Determine the [x, y] coordinate at the center of the cell enclosing the given text.  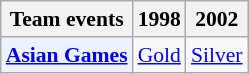
Silver [217, 55]
1998 [160, 19]
Gold [160, 55]
2002 [217, 19]
Asian Games [67, 55]
Team events [67, 19]
